Search for the cell housing the specified text and yield its (x, y) center coordinate. 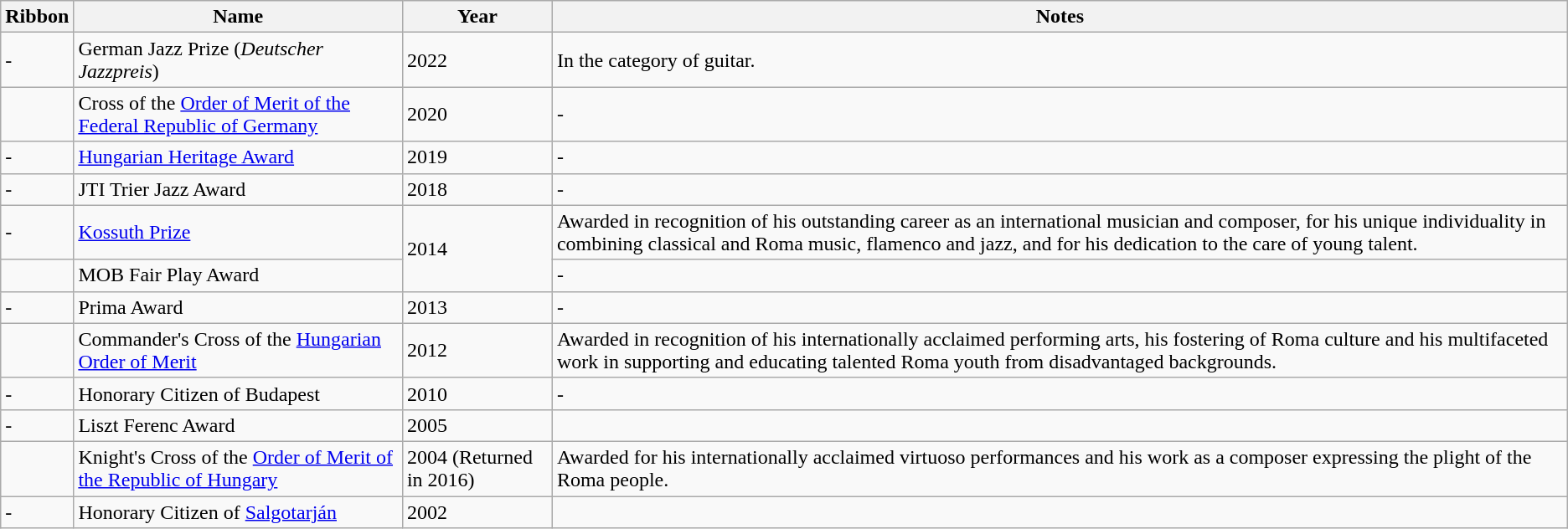
2010 (477, 393)
Honorary Citizen of Salgotarján (238, 511)
Honorary Citizen of Budapest (238, 393)
Commander's Cross of the Hungarian Order of Merit (238, 350)
Cross of the Order of Merit of the Federal Republic of Germany (238, 114)
2013 (477, 307)
2022 (477, 60)
Liszt Ferenc Award (238, 425)
Ribbon (37, 17)
2004 (Returned in 2016) (477, 469)
Prima Award (238, 307)
2002 (477, 511)
2005 (477, 425)
Name (238, 17)
2018 (477, 189)
2019 (477, 157)
Year (477, 17)
In the category of guitar. (1060, 60)
2012 (477, 350)
2014 (477, 248)
Kossuth Prize (238, 233)
Hungarian Heritage Award (238, 157)
Awarded for his internationally acclaimed virtuoso performances and his work as a composer expressing the plight of the Roma people. (1060, 469)
MOB Fair Play Award (238, 275)
Notes (1060, 17)
2020 (477, 114)
Knight's Cross of the Order of Merit of the Republic of Hungary (238, 469)
JTI Trier Jazz Award (238, 189)
German Jazz Prize (Deutscher Jazzpreis) (238, 60)
